Extract the [x, y] coordinate from the center of the cell holding the provided text.  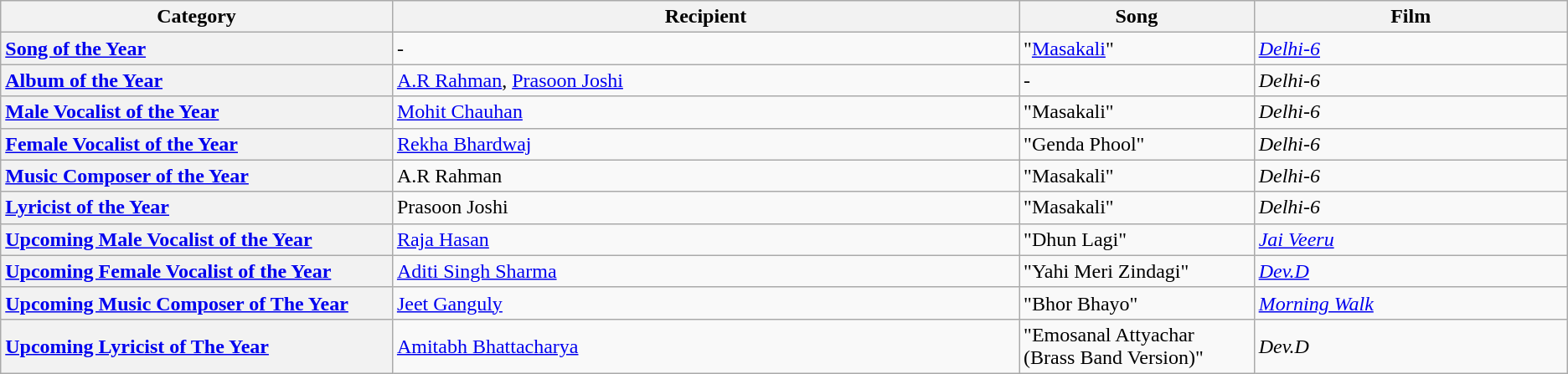
Music Composer of the Year [197, 176]
Recipient [705, 17]
Album of the Year [197, 80]
"Dhun Lagi" [1137, 239]
"Yahi Meri Zindagi" [1137, 271]
Jeet Ganguly [705, 303]
A.R Rahman [705, 176]
Prasoon Joshi [705, 207]
Raja Hasan [705, 239]
Female Vocalist of the Year [197, 144]
Jai Veeru [1411, 239]
Amitabh Bhattacharya [705, 346]
Male Vocalist of the Year [197, 112]
Upcoming Music Composer of The Year [197, 303]
"Emosanal Attyachar (Brass Band Version)" [1137, 346]
Rekha Bhardwaj [705, 144]
"Genda Phool" [1137, 144]
Song [1137, 17]
Aditi Singh Sharma [705, 271]
Upcoming Male Vocalist of the Year [197, 239]
Category [197, 17]
Morning Walk [1411, 303]
Film [1411, 17]
A.R Rahman, Prasoon Joshi [705, 80]
Upcoming Female Vocalist of the Year [197, 271]
Mohit Chauhan [705, 112]
Song of the Year [197, 49]
Lyricist of the Year [197, 207]
"Bhor Bhayo" [1137, 303]
Upcoming Lyricist of The Year [197, 346]
